Extract the [x, y] coordinate from the center of the cell holding the provided text.  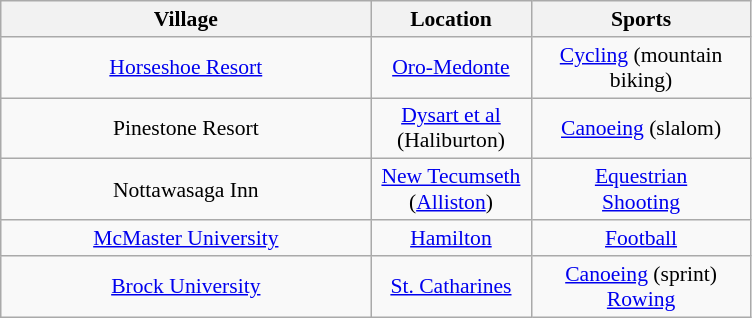
St. Catharines [451, 286]
Dysart et al (Haliburton) [451, 128]
Horseshoe Resort [186, 68]
Brock University [186, 286]
Pinestone Resort [186, 128]
Nottawasaga Inn [186, 190]
Location [451, 19]
Hamilton [451, 238]
Football [641, 238]
New Tecumseth (Alliston) [451, 190]
Canoeing (sprint)Rowing [641, 286]
Cycling (mountain biking) [641, 68]
Village [186, 19]
Canoeing (slalom) [641, 128]
EquestrianShooting [641, 190]
Oro-Medonte [451, 68]
McMaster University [186, 238]
Sports [641, 19]
